Pinpoint the cell where the given text exists, returning its [x, y] midpoint coordinate. 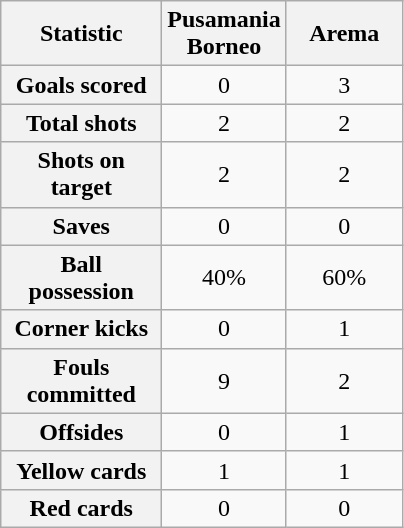
40% [224, 278]
Yellow cards [82, 470]
Offsides [82, 432]
Arema [344, 34]
Goals scored [82, 85]
Shots on target [82, 174]
Statistic [82, 34]
Fouls committed [82, 380]
Ball possession [82, 278]
Red cards [82, 508]
Pusamania Borneo [224, 34]
Saves [82, 226]
3 [344, 85]
Corner kicks [82, 329]
9 [224, 380]
Total shots [82, 123]
60% [344, 278]
